Return (X, Y) of the center of cell containing provided text 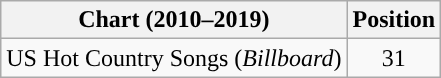
Position (394, 20)
Chart (2010–2019) (174, 20)
US Hot Country Songs (Billboard) (174, 58)
31 (394, 58)
